Determine the [x, y] coordinate at the center of the cell enclosing the given text.  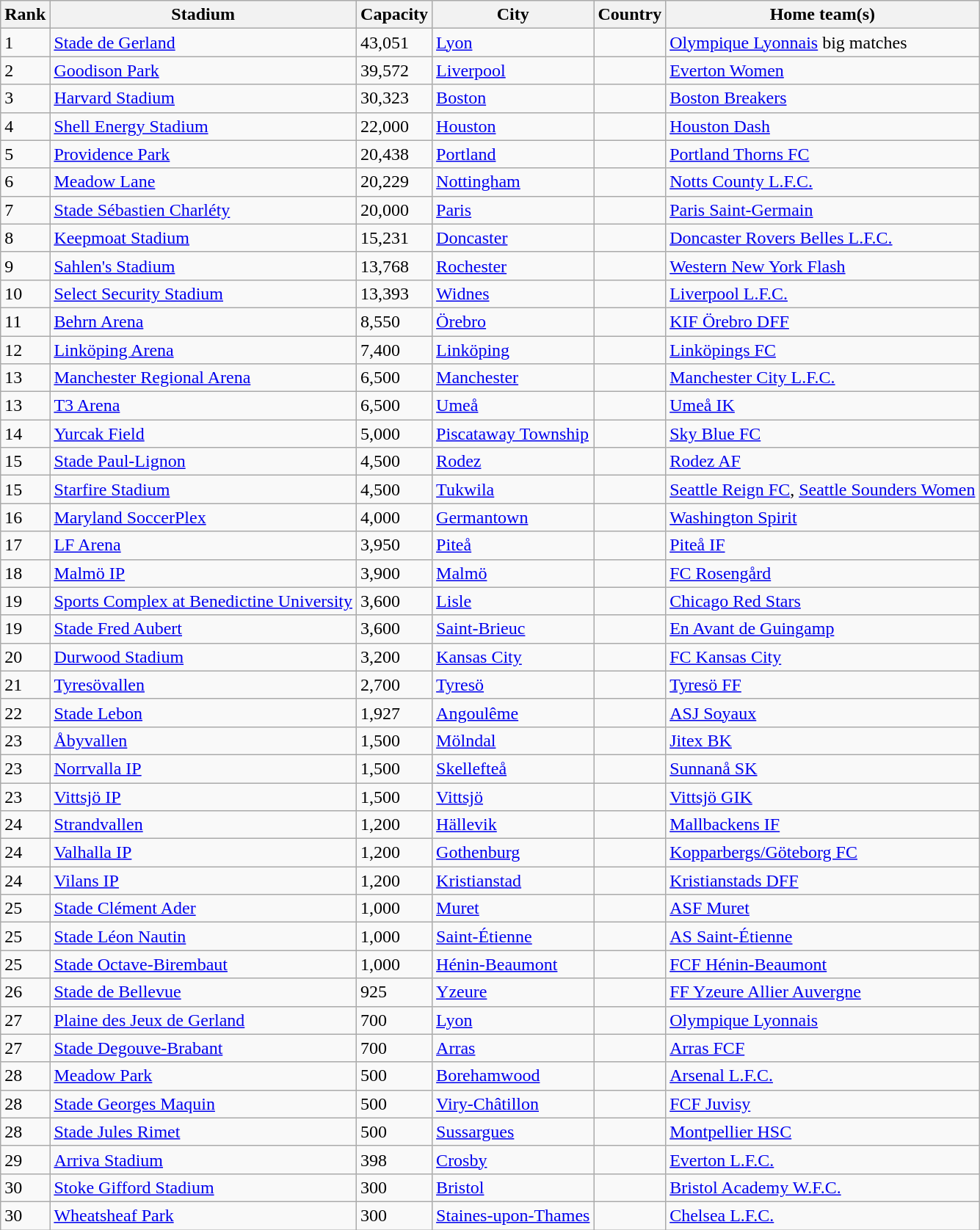
Goodison Park [203, 70]
Vittsjö [513, 796]
Örebro [513, 321]
Meadow Park [203, 1076]
Maryland SoccerPlex [203, 517]
Valhalla IP [203, 853]
Sky Blue FC [822, 434]
18 [25, 573]
ASJ Soyaux [822, 713]
8 [25, 238]
Kopparbergs/Göteborg FC [822, 853]
13,768 [395, 266]
5,000 [395, 434]
LF Arena [203, 545]
Everton Women [822, 70]
Select Security Stadium [203, 294]
Piteå [513, 545]
Nottingham [513, 182]
Boston Breakers [822, 98]
3,900 [395, 573]
Arras FCF [822, 1048]
Everton L.F.C. [822, 1160]
5 [25, 154]
FCF Juvisy [822, 1104]
Stade Degouve-Brabant [203, 1048]
Tyresö FF [822, 685]
FF Yzeure Allier Auvergne [822, 992]
Jitex BK [822, 740]
T3 Arena [203, 406]
Capacity [395, 15]
Yzeure [513, 992]
Arsenal L.F.C. [822, 1076]
Chicago Red Stars [822, 601]
2 [25, 70]
Wheatsheaf Park [203, 1215]
Hénin-Beaumont [513, 964]
Stade Lebon [203, 713]
39,572 [395, 70]
29 [25, 1160]
Harvard Stadium [203, 98]
Angoulême [513, 713]
Tyresö [513, 685]
Malmö [513, 573]
10 [25, 294]
Washington Spirit [822, 517]
Germantown [513, 517]
Sports Complex at Benedictine University [203, 601]
Portland [513, 154]
Shell Energy Stadium [203, 126]
Houston Dash [822, 126]
4,000 [395, 517]
Stade Jules Rimet [203, 1132]
3,200 [395, 657]
2,700 [395, 685]
Sussargues [513, 1132]
Portland Thorns FC [822, 154]
12 [25, 350]
Linköping [513, 350]
En Avant de Guingamp [822, 629]
3,950 [395, 545]
Starfire Stadium [203, 490]
21 [25, 685]
Manchester [513, 378]
Piteå IF [822, 545]
Paris Saint-Germain [822, 210]
Sunnanå SK [822, 768]
FC Kansas City [822, 657]
Vittsjö IP [203, 796]
30,323 [395, 98]
Country [630, 15]
Seattle Reign FC, Seattle Sounders Women [822, 490]
Kristianstads DFF [822, 881]
Crosby [513, 1160]
Liverpool [513, 70]
14 [25, 434]
Mölndal [513, 740]
Doncaster [513, 238]
Rochester [513, 266]
AS Saint-Étienne [822, 936]
KIF Örebro DFF [822, 321]
13,393 [395, 294]
Stade Paul-Lignon [203, 462]
Staines-upon-Thames [513, 1215]
3 [25, 98]
Meadow Lane [203, 182]
1 [25, 43]
925 [395, 992]
Malmö IP [203, 573]
Rank [25, 15]
20,000 [395, 210]
Umeå IK [822, 406]
Saint-Étienne [513, 936]
Bristol [513, 1187]
Liverpool L.F.C. [822, 294]
26 [25, 992]
Paris [513, 210]
Sahlen's Stadium [203, 266]
Durwood Stadium [203, 657]
Umeå [513, 406]
Mallbackens IF [822, 825]
Piscataway Township [513, 434]
FC Rosengård [822, 573]
16 [25, 517]
Kansas City [513, 657]
8,550 [395, 321]
Arriva Stadium [203, 1160]
Stade de Gerland [203, 43]
15,231 [395, 238]
Yurcak Field [203, 434]
Stade Sébastien Charléty [203, 210]
1,927 [395, 713]
Boston [513, 98]
City [513, 15]
Saint-Brieuc [513, 629]
Borehamwood [513, 1076]
43,051 [395, 43]
4 [25, 126]
Notts County L.F.C. [822, 182]
Kristianstad [513, 881]
Tukwila [513, 490]
Rodez AF [822, 462]
Doncaster Rovers Belles L.F.C. [822, 238]
Hällevik [513, 825]
Stade Georges Maquin [203, 1104]
Manchester City L.F.C. [822, 378]
Chelsea L.F.C. [822, 1215]
20 [25, 657]
Skellefteå [513, 768]
Norrvalla IP [203, 768]
Olympique Lyonnais big matches [822, 43]
17 [25, 545]
Gothenburg [513, 853]
Stade Clément Ader [203, 909]
Home team(s) [822, 15]
Åbyvallen [203, 740]
Stade Octave-Birembaut [203, 964]
Olympique Lyonnais [822, 1020]
11 [25, 321]
Plaine des Jeux de Gerland [203, 1020]
9 [25, 266]
Vittsjö GIK [822, 796]
Stoke Gifford Stadium [203, 1187]
22,000 [395, 126]
Strandvallen [203, 825]
ASF Muret [822, 909]
6 [25, 182]
398 [395, 1160]
Bristol Academy W.F.C. [822, 1187]
FCF Hénin-Beaumont [822, 964]
Linköpings FC [822, 350]
Keepmoat Stadium [203, 238]
Behrn Arena [203, 321]
Widnes [513, 294]
Stadium [203, 15]
Stade Léon Nautin [203, 936]
22 [25, 713]
Viry-Châtillon [513, 1104]
Providence Park [203, 154]
Houston [513, 126]
Montpellier HSC [822, 1132]
Rodez [513, 462]
Tyresövallen [203, 685]
Vilans IP [203, 881]
7,400 [395, 350]
20,229 [395, 182]
Stade Fred Aubert [203, 629]
Lisle [513, 601]
Manchester Regional Arena [203, 378]
Muret [513, 909]
Arras [513, 1048]
Western New York Flash [822, 266]
20,438 [395, 154]
7 [25, 210]
Linköping Arena [203, 350]
Stade de Bellevue [203, 992]
